Determine the (X, Y) coordinate at the center of the cell enclosing the given text.  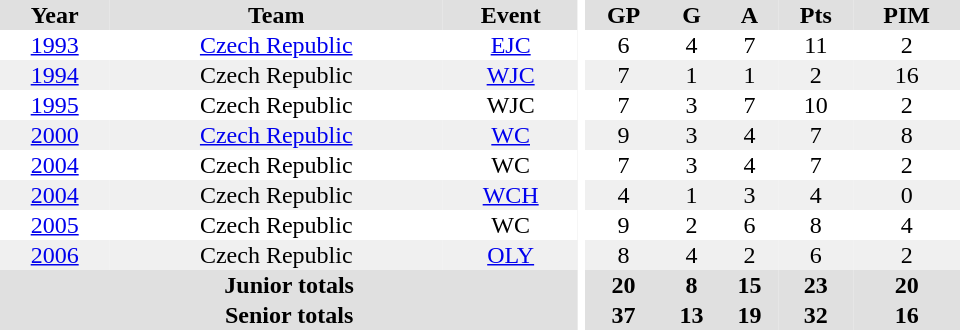
2005 (54, 225)
Senior totals (289, 315)
1994 (54, 75)
A (749, 15)
11 (816, 45)
PIM (906, 15)
1995 (54, 105)
10 (816, 105)
2000 (54, 135)
Junior totals (289, 285)
OLY (510, 255)
EJC (510, 45)
32 (816, 315)
0 (906, 195)
Event (510, 15)
2006 (54, 255)
13 (692, 315)
G (692, 15)
Pts (816, 15)
Team (276, 15)
19 (749, 315)
15 (749, 285)
1993 (54, 45)
37 (624, 315)
23 (816, 285)
Year (54, 15)
GP (624, 15)
WCH (510, 195)
